Return the [X, Y] coordinate for the center point of the cell that contains the specified text.  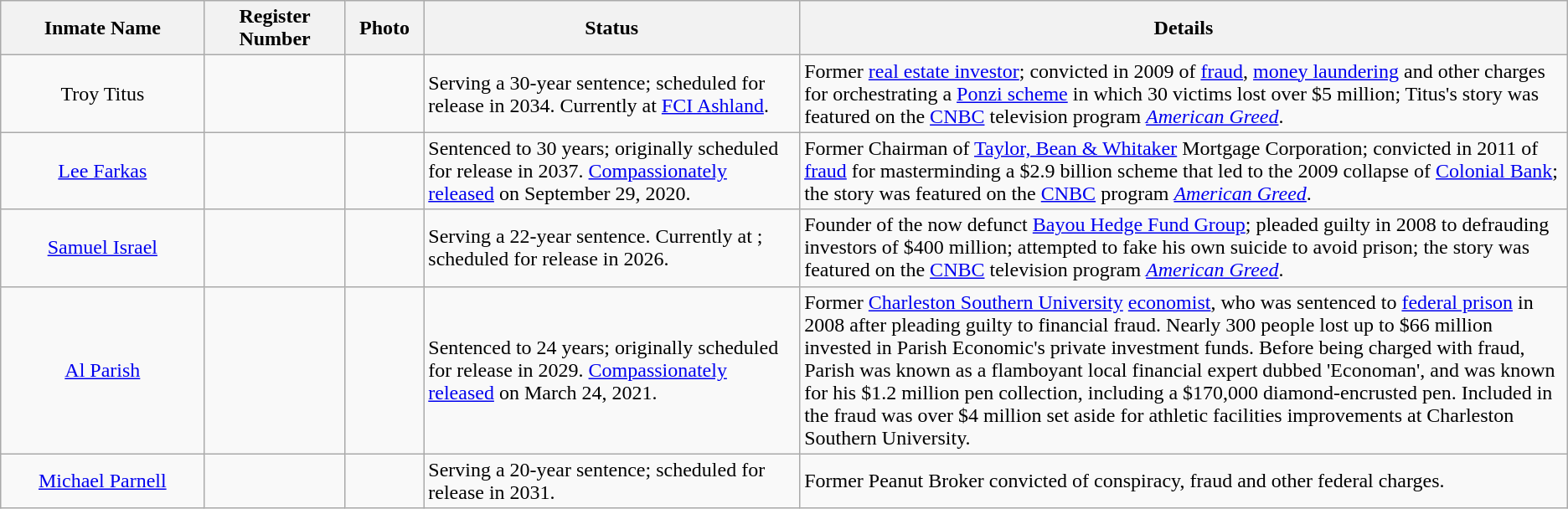
Details [1184, 28]
Status [611, 28]
Serving a 20-year sentence; scheduled for release in 2031. [611, 481]
Al Parish [102, 370]
Michael Parnell [102, 481]
Serving a 30-year sentence; scheduled for release in 2034. Currently at FCI Ashland. [611, 94]
Sentenced to 30 years; originally scheduled for release in 2037. Compassionately released on September 29, 2020. [611, 171]
Samuel Israel [102, 248]
Former Peanut Broker convicted of conspiracy, fraud and other federal charges. [1184, 481]
Register Number [275, 28]
Troy Titus [102, 94]
Sentenced to 24 years; originally scheduled for release in 2029. Compassionately released on March 24, 2021. [611, 370]
Inmate Name [102, 28]
Photo [384, 28]
Lee Farkas [102, 171]
Serving a 22-year sentence. Currently at ; scheduled for release in 2026. [611, 248]
